Search for the cell housing the specified text and yield its [X, Y] center coordinate. 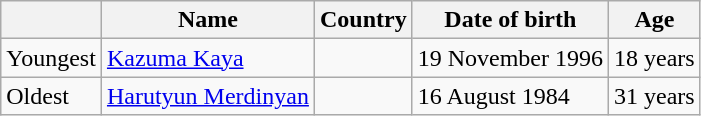
Name [208, 20]
Age [655, 20]
Kazuma Kaya [208, 58]
16 August 1984 [510, 96]
19 November 1996 [510, 58]
Harutyun Merdinyan [208, 96]
Country [363, 20]
31 years [655, 96]
Date of birth [510, 20]
18 years [655, 58]
Youngest [52, 58]
Oldest [52, 96]
